Scan for the cell matching the given text and deliver its (x, y) coordinate at center. 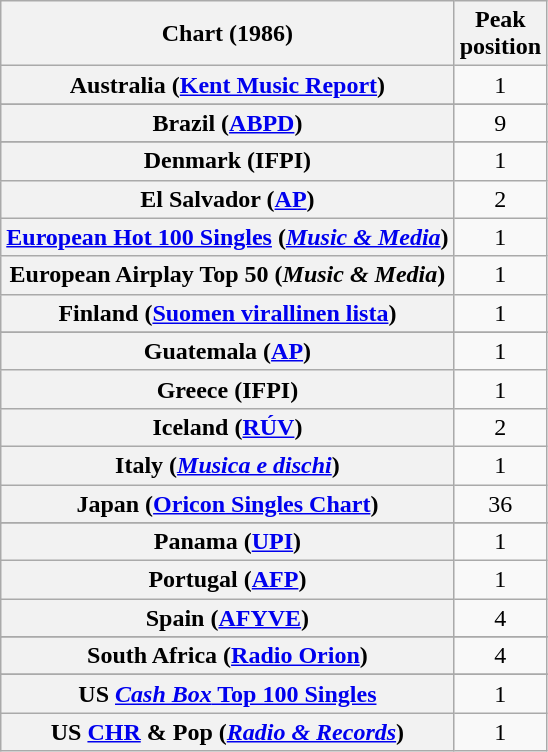
Greece (IFPI) (228, 389)
Spain (AFYVE) (228, 618)
Panama (UPI) (228, 542)
Denmark (IFPI) (228, 161)
Italy (Musica e dischi) (228, 465)
9 (500, 123)
US Cash Box Top 100 Singles (228, 694)
Guatemala (AP) (228, 351)
Chart (1986) (228, 34)
Iceland (RÚV) (228, 427)
Australia (Kent Music Report) (228, 85)
Peakposition (500, 34)
European Airplay Top 50 (Music & Media) (228, 275)
36 (500, 503)
Brazil (ABPD) (228, 123)
US CHR & Pop (Radio & Records) (228, 732)
Japan (Oricon Singles Chart) (228, 503)
Finland (Suomen virallinen lista) (228, 313)
Portugal (AFP) (228, 580)
El Salvador (AP) (228, 199)
European Hot 100 Singles (Music & Media) (228, 237)
South Africa (Radio Orion) (228, 656)
